Determine the (X, Y) coordinate at the center of the cell enclosing the given text.  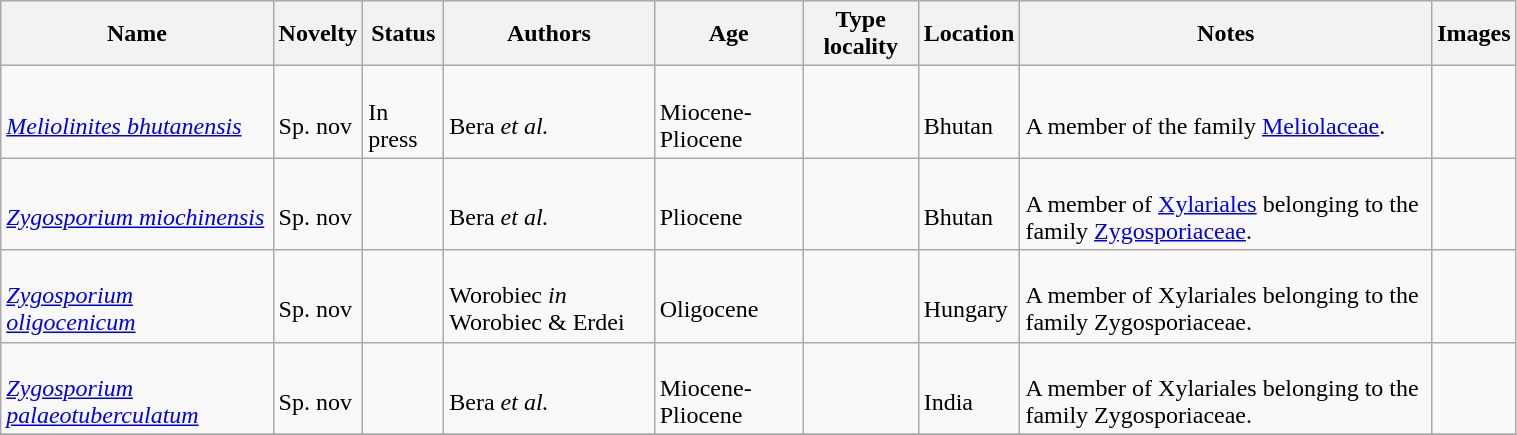
Oligocene (728, 296)
Worobiec in Worobiec & Erdei (549, 296)
Zygosporium palaeotuberculatum (137, 388)
Novelty (318, 34)
Authors (549, 34)
Images (1474, 34)
India (969, 388)
Zygosporium oligocenicum (137, 296)
Pliocene (728, 204)
Meliolinites bhutanensis (137, 112)
Location (969, 34)
Status (404, 34)
Notes (1226, 34)
Type locality (860, 34)
A member of the family Meliolaceae. (1226, 112)
Hungary (969, 296)
In press (404, 112)
Zygosporium miochinensis (137, 204)
Name (137, 34)
Age (728, 34)
